Search for the cell housing the specified text and yield its (x, y) center coordinate. 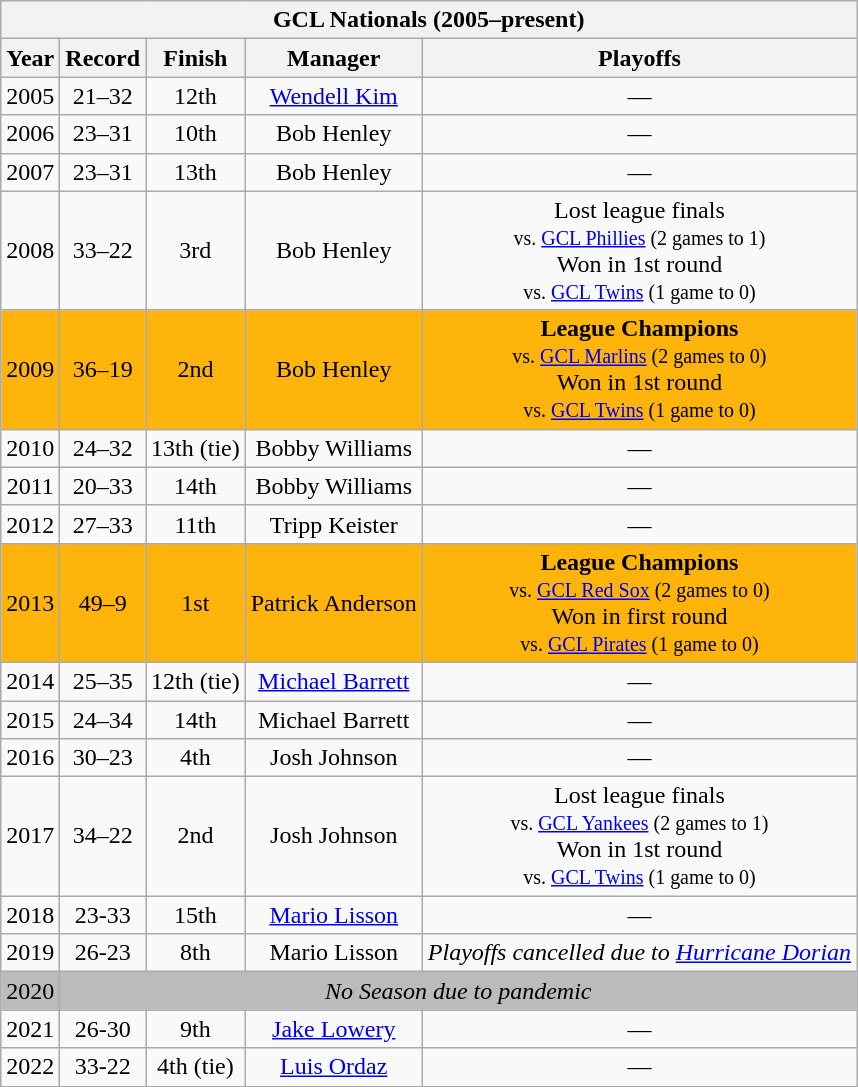
2013 (30, 602)
8th (196, 953)
15th (196, 915)
49–9 (103, 602)
2017 (30, 836)
36–19 (103, 370)
4th (tie) (196, 1067)
2016 (30, 758)
26-30 (103, 1029)
2021 (30, 1029)
23-33 (103, 915)
26-23 (103, 953)
3rd (196, 250)
2022 (30, 1067)
Year (30, 58)
2010 (30, 448)
2006 (30, 134)
2009 (30, 370)
2011 (30, 486)
League Championsvs. GCL Red Sox (2 games to 0)Won in first roundvs. GCL Pirates (1 game to 0) (639, 602)
12th (tie) (196, 681)
2012 (30, 524)
League Championsvs. GCL Marlins (2 games to 0)Won in 1st roundvs. GCL Twins (1 game to 0) (639, 370)
33-22 (103, 1067)
2014 (30, 681)
13th (tie) (196, 448)
Record (103, 58)
Manager (334, 58)
24–32 (103, 448)
4th (196, 758)
Playoffs cancelled due to Hurricane Dorian (639, 953)
Lost league finalsvs. GCL Yankees (2 games to 1)Won in 1st roundvs. GCL Twins (1 game to 0) (639, 836)
25–35 (103, 681)
Jake Lowery (334, 1029)
2008 (30, 250)
21–32 (103, 96)
9th (196, 1029)
Luis Ordaz (334, 1067)
27–33 (103, 524)
Tripp Keister (334, 524)
1st (196, 602)
Playoffs (639, 58)
Wendell Kim (334, 96)
GCL Nationals (2005–present) (429, 20)
2015 (30, 719)
33–22 (103, 250)
Finish (196, 58)
20–33 (103, 486)
12th (196, 96)
2019 (30, 953)
No Season due to pandemic (458, 991)
24–34 (103, 719)
Lost league finalsvs. GCL Phillies (2 games to 1)Won in 1st roundvs. GCL Twins (1 game to 0) (639, 250)
2020 (30, 991)
11th (196, 524)
10th (196, 134)
34–22 (103, 836)
2005 (30, 96)
2018 (30, 915)
2007 (30, 172)
30–23 (103, 758)
Patrick Anderson (334, 602)
13th (196, 172)
